Scan for the cell matching the given text and deliver its [X, Y] coordinate at center. 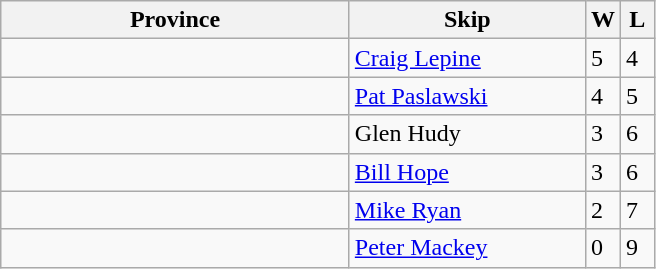
Skip [467, 20]
2 [602, 210]
Province [176, 20]
7 [637, 210]
Glen Hudy [467, 134]
Pat Paslawski [467, 96]
Craig Lepine [467, 58]
0 [602, 248]
L [637, 20]
Peter Mackey [467, 248]
W [602, 20]
Mike Ryan [467, 210]
9 [637, 248]
Bill Hope [467, 172]
